Provide the [X, Y] coordinate of the cell's center where the given text is located.  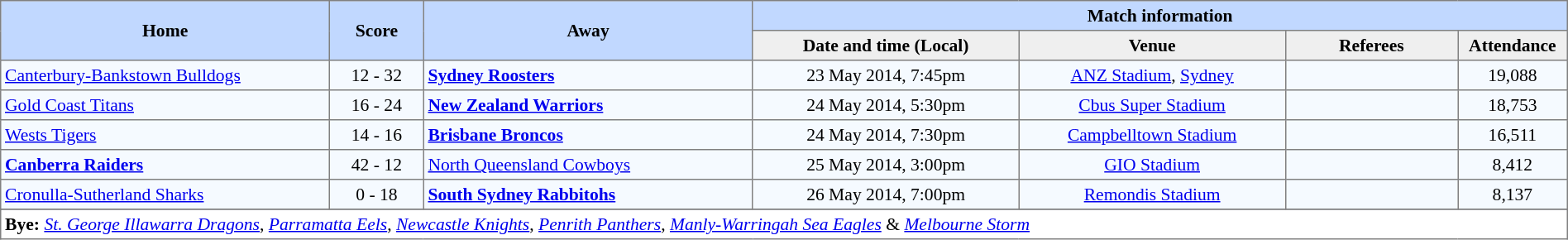
Campbelltown Stadium [1152, 135]
14 - 16 [377, 135]
25 May 2014, 3:00pm [886, 165]
New Zealand Warriors [588, 105]
26 May 2014, 7:00pm [886, 194]
Remondis Stadium [1152, 194]
Score [377, 31]
12 - 32 [377, 75]
Sydney Roosters [588, 75]
Home [165, 31]
16 - 24 [377, 105]
Brisbane Broncos [588, 135]
Date and time (Local) [886, 46]
Match information [1159, 16]
8,137 [1513, 194]
ANZ Stadium, Sydney [1152, 75]
23 May 2014, 7:45pm [886, 75]
19,088 [1513, 75]
Bye: St. George Illawarra Dragons, Parramatta Eels, Newcastle Knights, Penrith Panthers, Manly-Warringah Sea Eagles & Melbourne Storm [784, 224]
Canterbury-Bankstown Bulldogs [165, 75]
42 - 12 [377, 165]
18,753 [1513, 105]
South Sydney Rabbitohs [588, 194]
Away [588, 31]
Cronulla-Sutherland Sharks [165, 194]
24 May 2014, 5:30pm [886, 105]
16,511 [1513, 135]
0 - 18 [377, 194]
8,412 [1513, 165]
Wests Tigers [165, 135]
Attendance [1513, 46]
Cbus Super Stadium [1152, 105]
Canberra Raiders [165, 165]
Referees [1371, 46]
Venue [1152, 46]
GIO Stadium [1152, 165]
Gold Coast Titans [165, 105]
North Queensland Cowboys [588, 165]
24 May 2014, 7:30pm [886, 135]
